Extract the (X, Y) coordinate from the center of the cell holding the provided text.  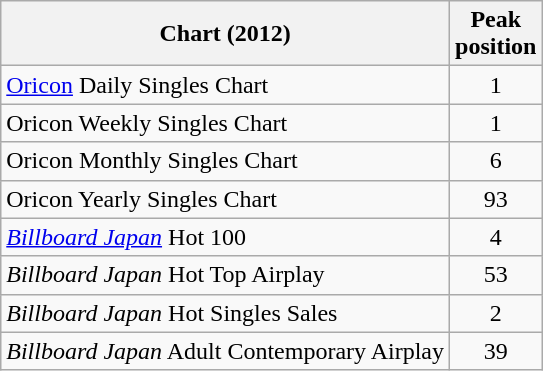
Oricon Yearly Singles Chart (226, 199)
Billboard Japan Hot Top Airplay (226, 275)
Oricon Daily Singles Chart (226, 85)
Billboard Japan Hot 100 (226, 237)
Peakposition (496, 34)
93 (496, 199)
Chart (2012) (226, 34)
6 (496, 161)
39 (496, 351)
4 (496, 237)
Oricon Weekly Singles Chart (226, 123)
Oricon Monthly Singles Chart (226, 161)
Billboard Japan Hot Singles Sales (226, 313)
2 (496, 313)
53 (496, 275)
Billboard Japan Adult Contemporary Airplay (226, 351)
